Identify which cell holds the provided text, then report its [X, Y] central coordinate. 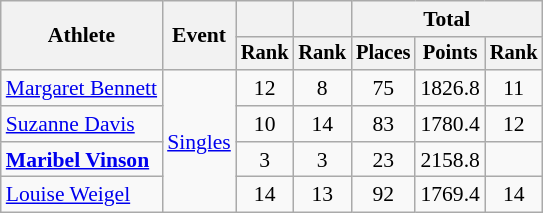
Maribel Vinson [82, 160]
Places [383, 54]
83 [383, 124]
75 [383, 88]
11 [514, 88]
13 [322, 195]
2158.8 [450, 160]
92 [383, 195]
1769.4 [450, 195]
Suzanne Davis [82, 124]
1826.8 [450, 88]
10 [265, 124]
Total [446, 19]
Singles [199, 141]
Points [450, 54]
23 [383, 160]
Louise Weigel [82, 195]
Event [199, 36]
1780.4 [450, 124]
Margaret Bennett [82, 88]
Athlete [82, 36]
8 [322, 88]
